Search for the cell housing the specified text and yield its [X, Y] center coordinate. 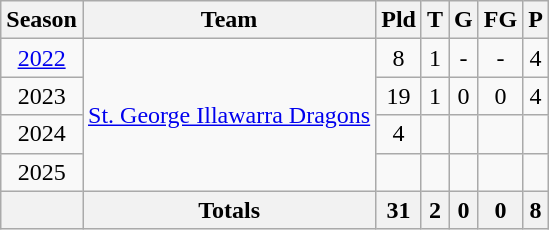
2 [434, 210]
G [464, 20]
Totals [228, 210]
P [536, 20]
2025 [42, 172]
Pld [399, 20]
St. George Illawarra Dragons [228, 115]
FG [500, 20]
T [434, 20]
2022 [42, 58]
Season [42, 20]
Team [228, 20]
2023 [42, 96]
2024 [42, 134]
19 [399, 96]
31 [399, 210]
